Search for the cell housing the specified text and yield its [X, Y] center coordinate. 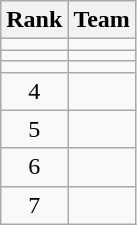
4 [34, 91]
7 [34, 205]
6 [34, 167]
5 [34, 129]
Team [102, 20]
Rank [34, 20]
